Pinpoint the cell where the given text exists, returning its [X, Y] midpoint coordinate. 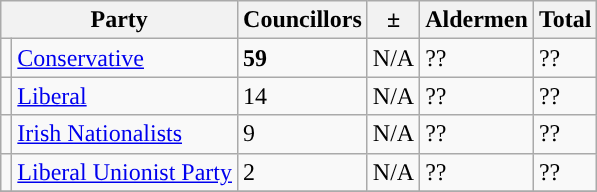
9 [303, 134]
14 [303, 96]
Conservative [125, 58]
Liberal [125, 96]
Liberal Unionist Party [125, 172]
Councillors [303, 20]
59 [303, 58]
Irish Nationalists [125, 134]
Party [120, 20]
Total [565, 20]
± [393, 20]
Aldermen [477, 20]
2 [303, 172]
